Identify which cell holds the provided text, then report its [x, y] central coordinate. 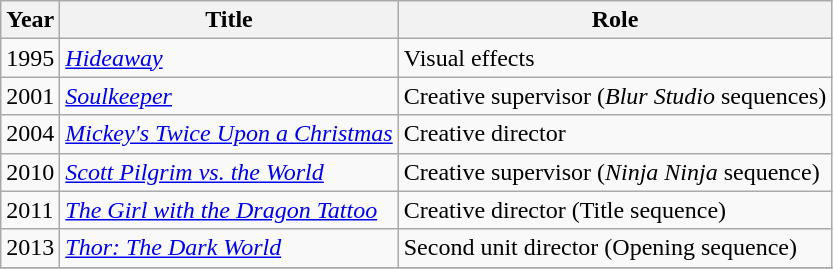
2004 [30, 134]
Title [229, 20]
Scott Pilgrim vs. the World [229, 172]
Hideaway [229, 58]
Second unit director (Opening sequence) [615, 248]
Creative director [615, 134]
Mickey's Twice Upon a Christmas [229, 134]
Creative director (Title sequence) [615, 210]
Year [30, 20]
Soulkeeper [229, 96]
The Girl with the Dragon Tattoo [229, 210]
Creative supervisor (Blur Studio sequences) [615, 96]
Creative supervisor (Ninja Ninja sequence) [615, 172]
Visual effects [615, 58]
2013 [30, 248]
2001 [30, 96]
Role [615, 20]
1995 [30, 58]
2010 [30, 172]
2011 [30, 210]
Thor: The Dark World [229, 248]
